Determine the [X, Y] coordinate at the center of the cell enclosing the given text.  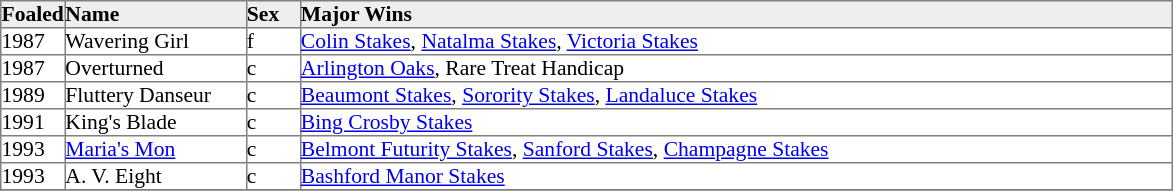
Wavering Girl [156, 42]
Belmont Futurity Stakes, Sanford Stakes, Champagne Stakes [736, 150]
Overturned [156, 68]
1989 [33, 96]
Fluttery Danseur [156, 96]
Major Wins [736, 14]
King's Blade [156, 122]
Arlington Oaks, Rare Treat Handicap [736, 68]
Beaumont Stakes, Sorority Stakes, Landaluce Stakes [736, 96]
1991 [33, 122]
Bing Crosby Stakes [736, 122]
Maria's Mon [156, 150]
Bashford Manor Stakes [736, 176]
Name [156, 14]
Colin Stakes, Natalma Stakes, Victoria Stakes [736, 42]
Foaled [33, 14]
Sex [273, 14]
f [273, 42]
A. V. Eight [156, 176]
